Provide the (X, Y) coordinate of the cell's center where the given text is located.  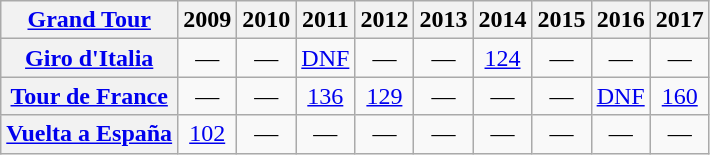
2010 (266, 20)
129 (384, 96)
136 (326, 96)
2009 (208, 20)
102 (208, 134)
Grand Tour (90, 20)
160 (680, 96)
2013 (444, 20)
124 (502, 58)
Giro d'Italia (90, 58)
2011 (326, 20)
2017 (680, 20)
Vuelta a España (90, 134)
2014 (502, 20)
2012 (384, 20)
2016 (620, 20)
2015 (562, 20)
Tour de France (90, 96)
